Find where the given text appears and provide that cell's center as (x, y) coordinate. 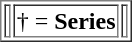
† = Series (66, 20)
